From the cell containing the given text, extract its center point as [X, Y] coordinate. 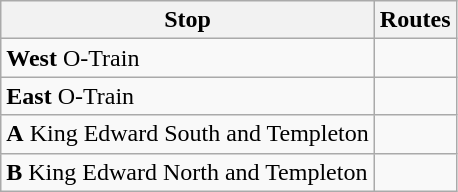
West O-Train [188, 58]
A King Edward South and Templeton [188, 134]
East O-Train [188, 96]
Stop [188, 20]
Routes [415, 20]
B King Edward North and Templeton [188, 172]
